For the text-containing cell, return its midpoint in (X, Y) coordinate format. 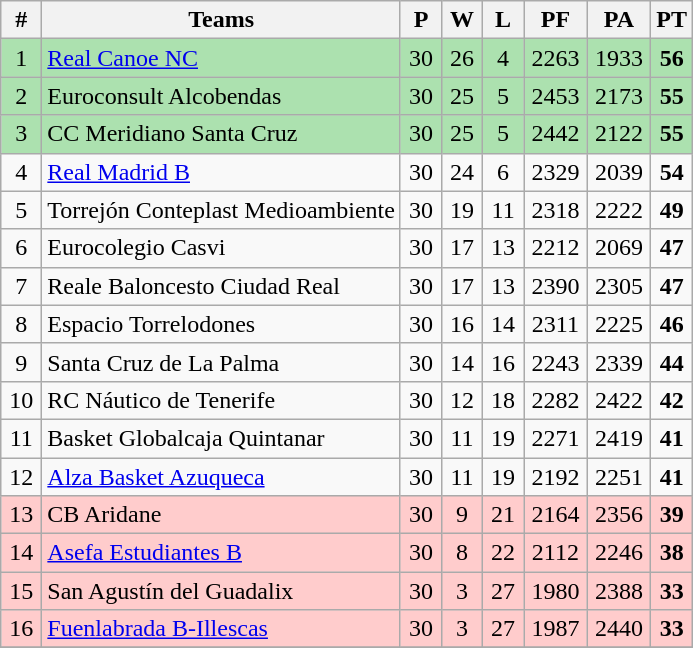
10 (22, 400)
PF (556, 20)
42 (672, 400)
Santa Cruz de La Palma (222, 362)
2318 (556, 210)
2356 (619, 515)
2246 (619, 553)
22 (504, 553)
2222 (619, 210)
2440 (619, 629)
2122 (619, 134)
L (504, 20)
PA (619, 20)
2039 (619, 172)
2112 (556, 553)
2305 (619, 286)
Eurocolegio Casvi (222, 248)
1987 (556, 629)
44 (672, 362)
2192 (556, 477)
2388 (619, 591)
2311 (556, 324)
2251 (619, 477)
Reale Baloncesto Ciudad Real (222, 286)
7 (22, 286)
Euroconsult Alcobendas (222, 96)
CC Meridiano Santa Cruz (222, 134)
Fuenlabrada B-Illescas (222, 629)
2263 (556, 58)
2453 (556, 96)
Espacio Torrelodones (222, 324)
Teams (222, 20)
56 (672, 58)
Real Canoe NC (222, 58)
2339 (619, 362)
2212 (556, 248)
2 (22, 96)
2390 (556, 286)
21 (504, 515)
Alza Basket Azuqueca (222, 477)
San Agustín del Guadalix (222, 591)
2419 (619, 438)
Asefa Estudiantes B (222, 553)
26 (462, 58)
1 (22, 58)
18 (504, 400)
Basket Globalcaja Quintanar (222, 438)
2282 (556, 400)
39 (672, 515)
1980 (556, 591)
Real Madrid B (222, 172)
2173 (619, 96)
2069 (619, 248)
2329 (556, 172)
# (22, 20)
P (420, 20)
2442 (556, 134)
2271 (556, 438)
2243 (556, 362)
CB Aridane (222, 515)
24 (462, 172)
46 (672, 324)
15 (22, 591)
1933 (619, 58)
2164 (556, 515)
RC Náutico de Tenerife (222, 400)
54 (672, 172)
2422 (619, 400)
W (462, 20)
38 (672, 553)
2225 (619, 324)
49 (672, 210)
PT (672, 20)
Torrejón Conteplast Medioambiente (222, 210)
